From the cell containing the given text, extract its center point as (X, Y) coordinate. 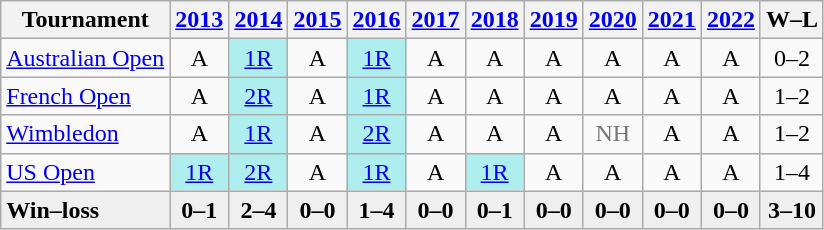
NH (612, 134)
2018 (494, 20)
Australian Open (86, 58)
3–10 (792, 210)
W–L (792, 20)
2014 (258, 20)
US Open (86, 172)
2021 (672, 20)
2020 (612, 20)
2019 (554, 20)
Wimbledon (86, 134)
Win–loss (86, 210)
2022 (730, 20)
French Open (86, 96)
0–2 (792, 58)
2013 (200, 20)
2017 (436, 20)
2015 (318, 20)
Tournament (86, 20)
2016 (376, 20)
2–4 (258, 210)
